Scan for the cell matching the given text and deliver its [X, Y] coordinate at center. 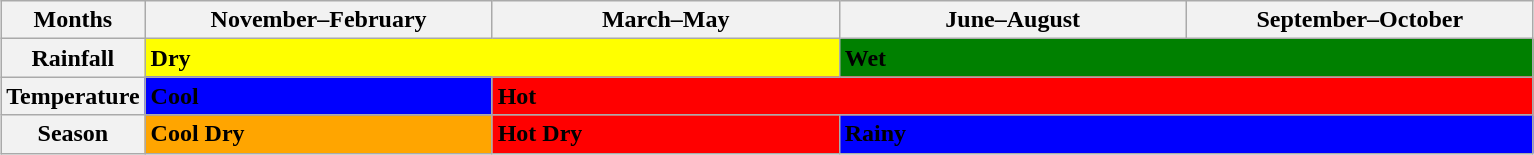
Cool [318, 96]
Rainy [1186, 134]
Temperature [73, 96]
June–August [1012, 20]
Dry [492, 58]
Rainfall [73, 58]
Months [73, 20]
March–May [666, 20]
November–February [318, 20]
Hot [1012, 96]
September–October [1360, 20]
Wet [1186, 58]
Season [73, 134]
Hot Dry [666, 134]
Cool Dry [318, 134]
